Capture the cell that displays the provided text and extract its [X, Y] central coordinate. 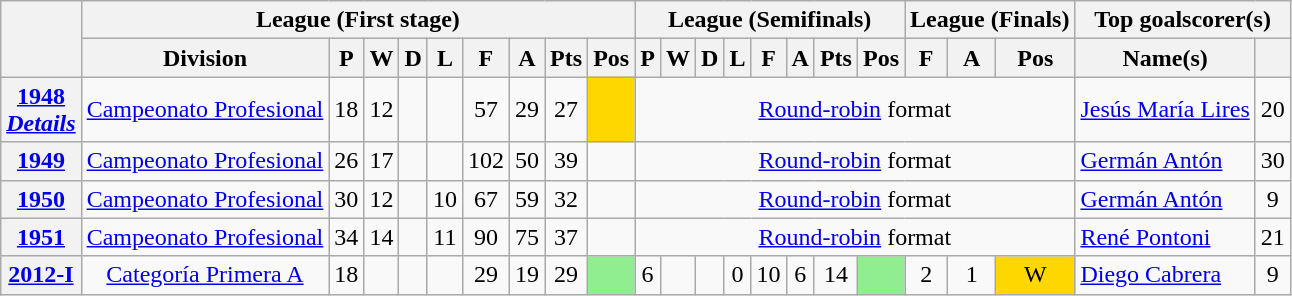
2012-I [41, 275]
57 [486, 110]
90 [486, 237]
League (Semifinals) [770, 20]
League (Finals) [990, 20]
Jesús María Lires [1165, 110]
René Pontoni [1165, 237]
27 [566, 110]
League (First stage) [358, 20]
11 [444, 237]
34 [346, 237]
1 [972, 275]
1949 [41, 161]
0 [738, 275]
59 [526, 199]
39 [566, 161]
1948Details [41, 110]
26 [346, 161]
20 [1272, 110]
17 [382, 161]
67 [486, 199]
102 [486, 161]
Name(s) [1165, 58]
Diego Cabrera [1165, 275]
21 [1272, 237]
Categoría Primera A [205, 275]
Division [205, 58]
75 [526, 237]
50 [526, 161]
Top goalscorer(s) [1182, 20]
1951 [41, 237]
32 [566, 199]
37 [566, 237]
19 [526, 275]
1950 [41, 199]
2 [926, 275]
